Detect which cell encompasses the target text, then output its [X, Y] center coordinate. 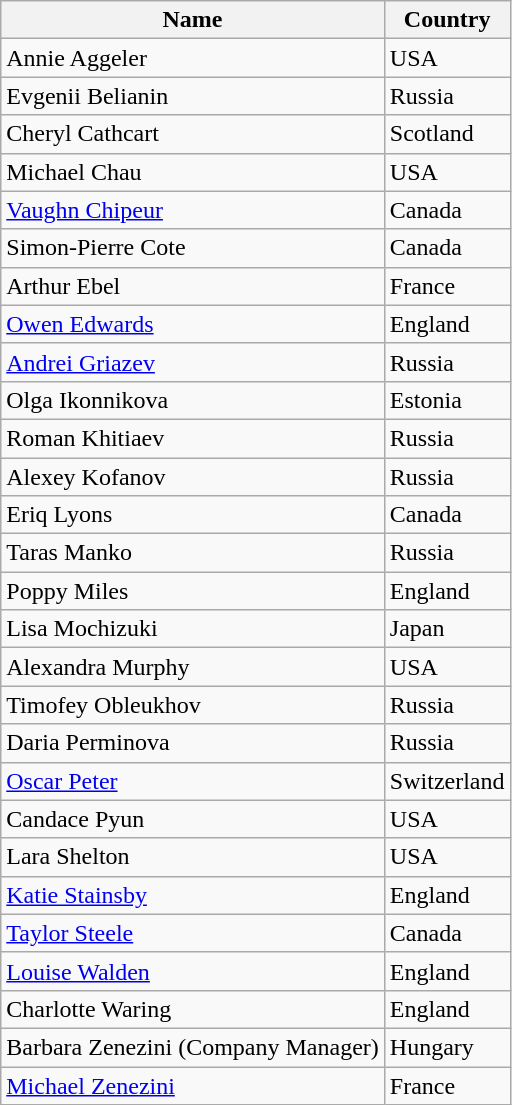
Cheryl Cathcart [193, 134]
Lisa Mochizuki [193, 629]
Taras Manko [193, 553]
Arthur Ebel [193, 286]
Alexey Kofanov [193, 477]
Daria Perminova [193, 743]
Alexandra Murphy [193, 667]
Olga Ikonnikova [193, 400]
Andrei Griazev [193, 362]
Louise Walden [193, 971]
Annie Aggeler [193, 58]
Taylor Steele [193, 933]
Hungary [447, 1047]
Michael Chau [193, 172]
Eriq Lyons [193, 515]
Lara Shelton [193, 857]
Japan [447, 629]
Evgenii Belianin [193, 96]
Poppy Miles [193, 591]
Candace Pyun [193, 819]
Scotland [447, 134]
Katie Stainsby [193, 895]
Switzerland [447, 781]
Owen Edwards [193, 324]
Country [447, 20]
Charlotte Waring [193, 1009]
Barbara Zenezini (Company Manager) [193, 1047]
Vaughn Chipeur [193, 210]
Name [193, 20]
Roman Khitiaev [193, 438]
Estonia [447, 400]
Timofey Obleukhov [193, 705]
Michael Zenezini [193, 1085]
Oscar Peter [193, 781]
Simon-Pierre Cote [193, 248]
